Return [x, y] of the center of cell containing provided text 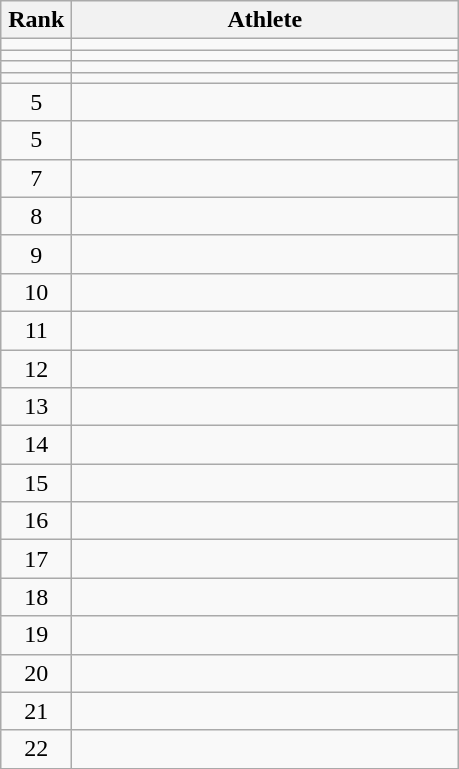
11 [36, 330]
20 [36, 673]
21 [36, 711]
Athlete [265, 20]
14 [36, 445]
9 [36, 254]
22 [36, 749]
16 [36, 521]
17 [36, 559]
12 [36, 369]
15 [36, 483]
7 [36, 178]
Rank [36, 20]
10 [36, 292]
19 [36, 635]
8 [36, 216]
18 [36, 597]
13 [36, 407]
